Detect which cell encompasses the target text, then output its (x, y) center coordinate. 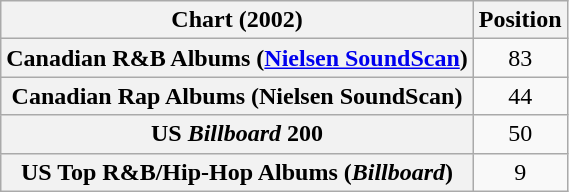
9 (520, 172)
Chart (2002) (238, 20)
44 (520, 96)
83 (520, 58)
US Billboard 200 (238, 134)
Canadian Rap Albums (Nielsen SoundScan) (238, 96)
US Top R&B/Hip-Hop Albums (Billboard) (238, 172)
Position (520, 20)
Canadian R&B Albums (Nielsen SoundScan) (238, 58)
50 (520, 134)
